Provide the (X, Y) coordinate of the cell's center where the given text is located.  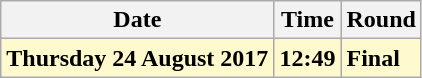
Thursday 24 August 2017 (138, 58)
Time (308, 20)
Date (138, 20)
12:49 (308, 58)
Round (381, 20)
Final (381, 58)
